Determine the [X, Y] coordinate at the center of the cell enclosing the given text.  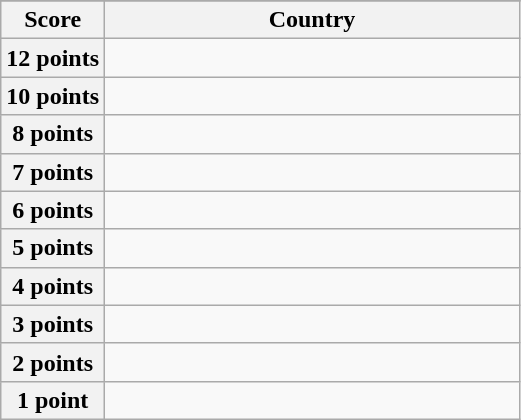
3 points [53, 324]
Country [312, 20]
7 points [53, 172]
1 point [53, 400]
12 points [53, 58]
Score [53, 20]
5 points [53, 248]
4 points [53, 286]
2 points [53, 362]
8 points [53, 134]
6 points [53, 210]
10 points [53, 96]
